Detect which cell encompasses the target text, then output its (x, y) center coordinate. 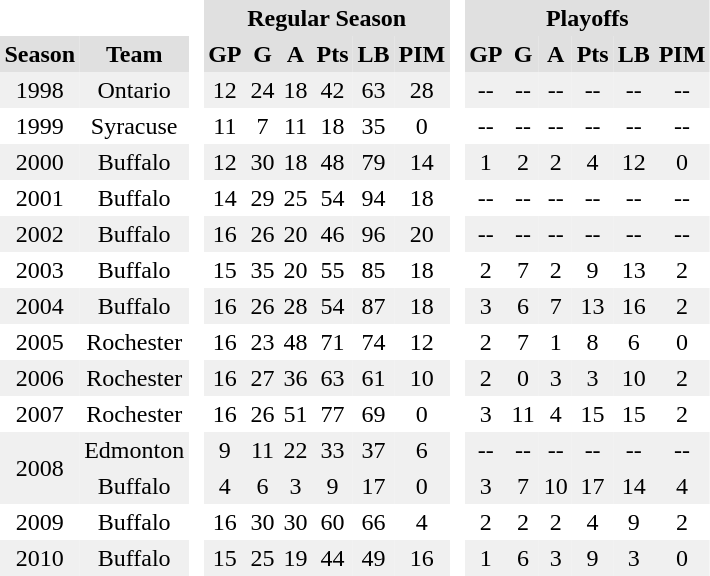
79 (374, 162)
Regular Season (327, 18)
19 (296, 558)
1998 (40, 90)
2009 (40, 522)
51 (296, 414)
60 (332, 522)
71 (332, 342)
29 (262, 198)
87 (374, 306)
2004 (40, 306)
Edmonton (134, 450)
Syracuse (134, 126)
96 (374, 234)
2003 (40, 270)
61 (374, 378)
44 (332, 558)
77 (332, 414)
37 (374, 450)
2005 (40, 342)
2002 (40, 234)
2001 (40, 198)
66 (374, 522)
69 (374, 414)
Team (134, 54)
27 (262, 378)
85 (374, 270)
2006 (40, 378)
2000 (40, 162)
22 (296, 450)
Playoffs (588, 18)
24 (262, 90)
8 (592, 342)
Ontario (134, 90)
49 (374, 558)
2008 (40, 468)
74 (374, 342)
46 (332, 234)
33 (332, 450)
36 (296, 378)
55 (332, 270)
42 (332, 90)
2007 (40, 414)
23 (262, 342)
Season (40, 54)
2010 (40, 558)
1999 (40, 126)
94 (374, 198)
